Find where the given text appears and provide that cell's center as (X, Y) coordinate. 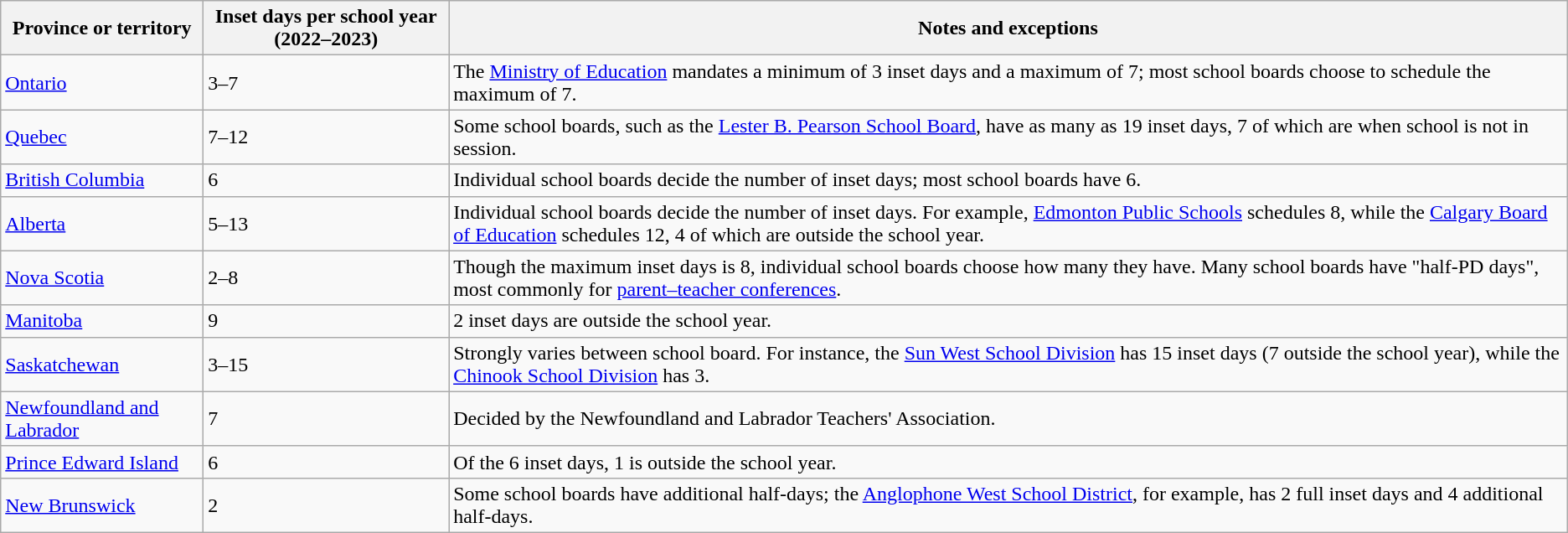
3–15 (327, 364)
2–8 (327, 278)
Notes and exceptions (1008, 28)
New Brunswick (102, 505)
2 inset days are outside the school year. (1008, 321)
Ontario (102, 82)
Inset days per school year (2022–2023) (327, 28)
Individual school boards decide the number of inset days; most school boards have 6. (1008, 180)
Decided by the Newfoundland and Labrador Teachers' Association. (1008, 419)
Saskatchewan (102, 364)
2 (327, 505)
Prince Edward Island (102, 462)
7 (327, 419)
Province or territory (102, 28)
The Ministry of Education mandates a minimum of 3 inset days and a maximum of 7; most school boards choose to schedule the maximum of 7. (1008, 82)
7–12 (327, 137)
3–7 (327, 82)
Some school boards, such as the Lester B. Pearson School Board, have as many as 19 inset days, 7 of which are when school is not in session. (1008, 137)
Quebec (102, 137)
Newfoundland and Labrador (102, 419)
Of the 6 inset days, 1 is outside the school year. (1008, 462)
9 (327, 321)
British Columbia (102, 180)
Some school boards have additional half-days; the Anglophone West School District, for example, has 2 full inset days and 4 additional half-days. (1008, 505)
Alberta (102, 223)
5–13 (327, 223)
Nova Scotia (102, 278)
Manitoba (102, 321)
